Locate the cell with the specified text and output its [x, y] center coordinate. 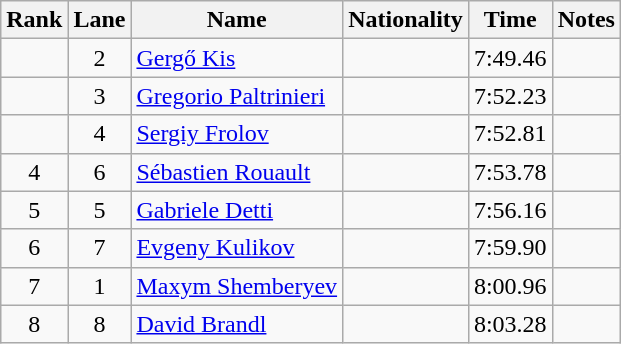
Lane [100, 20]
8:00.96 [510, 286]
David Brandl [237, 324]
2 [100, 58]
Rank [34, 20]
Nationality [406, 20]
Sergiy Frolov [237, 134]
7:52.23 [510, 96]
Time [510, 20]
7:49.46 [510, 58]
Gabriele Detti [237, 210]
Maxym Shemberyev [237, 286]
7:52.81 [510, 134]
7:59.90 [510, 248]
Gregorio Paltrinieri [237, 96]
7:53.78 [510, 172]
Name [237, 20]
Sébastien Rouault [237, 172]
Evgeny Kulikov [237, 248]
1 [100, 286]
Notes [586, 20]
3 [100, 96]
Gergő Kis [237, 58]
8:03.28 [510, 324]
7:56.16 [510, 210]
